Provide the (x, y) coordinate of the cell's center where the given text is located.  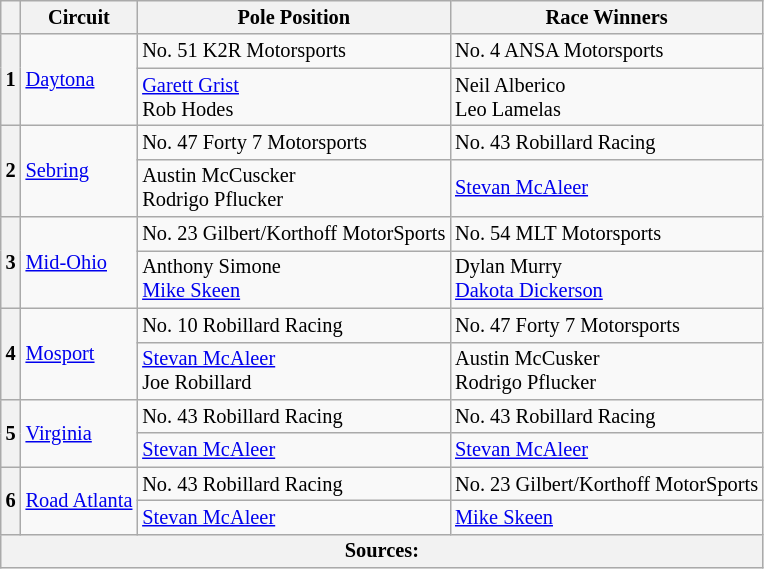
4 (11, 354)
Garett Grist Rob Hodes (294, 97)
Dylan Murry Dakota Dickerson (606, 279)
No. 4 ANSA Motorsports (606, 51)
Neil Alberico Leo Lamelas (606, 97)
6 (11, 500)
Race Winners (606, 17)
Road Atlanta (80, 500)
Pole Position (294, 17)
Circuit (80, 17)
Stevan McAleer Joe Robillard (294, 371)
Sources: (382, 551)
Mosport (80, 354)
Daytona (80, 80)
3 (11, 262)
5 (11, 432)
1 (11, 80)
No. 54 MLT Motorsports (606, 234)
Virginia (80, 432)
Anthony Simone Mike Skeen (294, 279)
Austin McCusker Rodrigo Pflucker (606, 371)
No. 10 Robillard Racing (294, 325)
No. 51 K2R Motorsports (294, 51)
Mid-Ohio (80, 262)
2 (11, 170)
Mike Skeen (606, 517)
Sebring (80, 170)
Austin McCuscker Rodrigo Pflucker (294, 188)
